Provide the (x, y) coordinate of the cell's center where the given text is located.  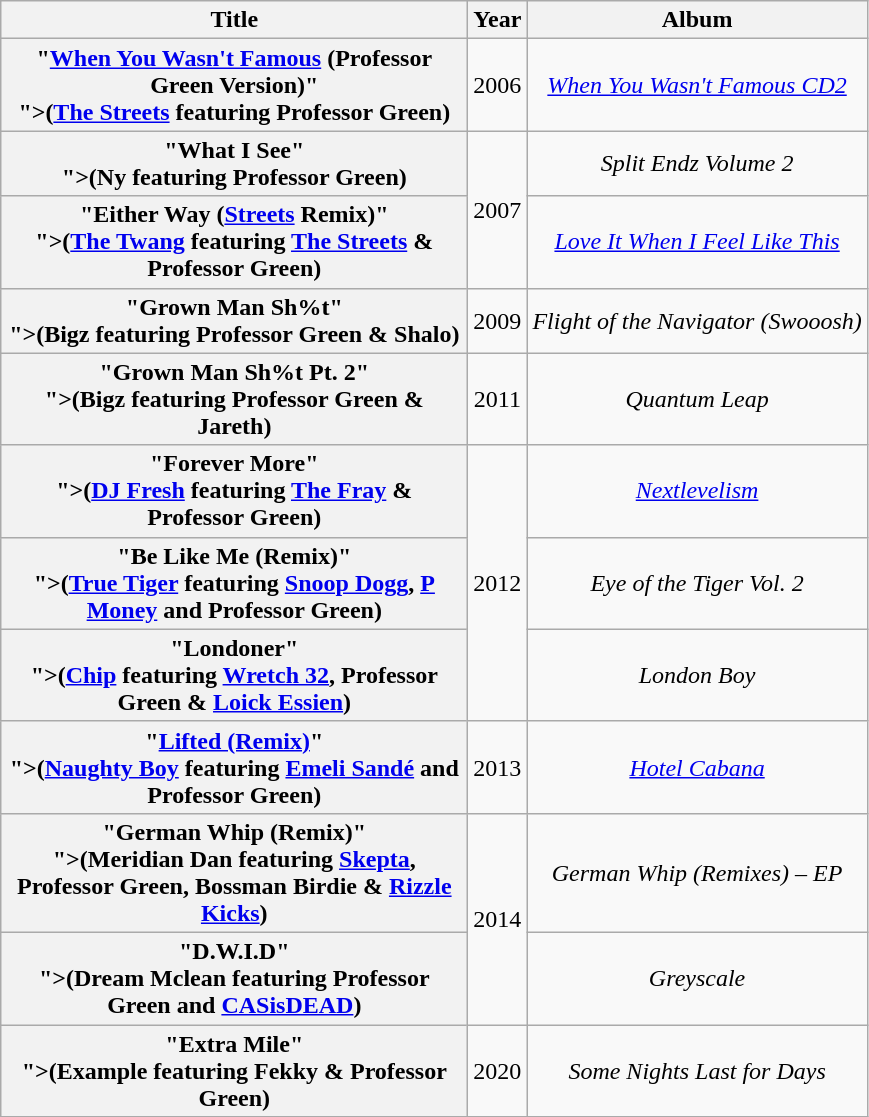
Flight of the Navigator (Swooosh) (697, 320)
"Grown Man Sh%t Pt. 2"">(Bigz featuring Professor Green & Jareth) (234, 399)
2009 (498, 320)
Album (697, 20)
2014 (498, 918)
Title (234, 20)
2007 (498, 210)
"Either Way (Streets Remix)"">(The Twang featuring The Streets & Professor Green) (234, 242)
2013 (498, 767)
"When You Wasn't Famous (Professor Green Version)"">(The Streets featuring Professor Green) (234, 85)
"Forever More"">(DJ Fresh featuring The Fray & Professor Green) (234, 491)
"Extra Mile"">(Example featuring Fekky & Professor Green) (234, 1070)
Eye of the Tiger Vol. 2 (697, 583)
2011 (498, 399)
Year (498, 20)
2012 (498, 583)
Greyscale (697, 978)
"Be Like Me (Remix)"">(True Tiger featuring Snoop Dogg, P Money and Professor Green) (234, 583)
"Londoner"">(Chip featuring Wretch 32, Professor Green & Loick Essien) (234, 675)
"German Whip (Remix)"">(Meridian Dan featuring Skepta, Professor Green, Bossman Birdie & Rizzle Kicks) (234, 872)
Quantum Leap (697, 399)
2020 (498, 1070)
"What I See"">(Ny featuring Professor Green) (234, 164)
Love It When I Feel Like This (697, 242)
"Lifted (Remix)"">(Naughty Boy featuring Emeli Sandé and Professor Green) (234, 767)
Some Nights Last for Days (697, 1070)
Nextlevelism (697, 491)
Hotel Cabana (697, 767)
2006 (498, 85)
London Boy (697, 675)
German Whip (Remixes) – EP (697, 872)
Split Endz Volume 2 (697, 164)
When You Wasn't Famous CD2 (697, 85)
"Grown Man Sh%t"">(Bigz featuring Professor Green & Shalo) (234, 320)
"D.W.I.D"">(Dream Mclean featuring Professor Green and CASisDEAD) (234, 978)
